Capture the cell that displays the provided text and extract its [X, Y] central coordinate. 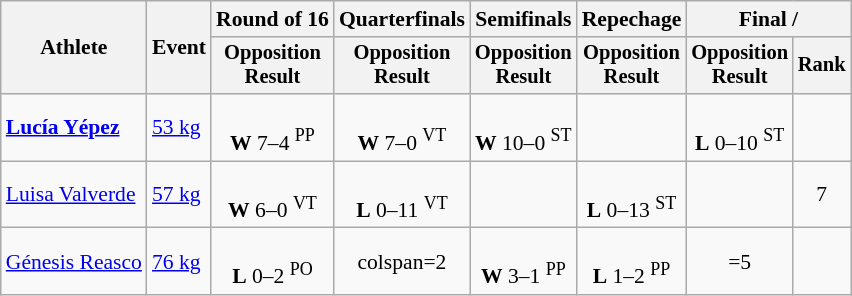
76 kg [179, 262]
W 7–0 VT [402, 128]
Event [179, 48]
Athlete [74, 48]
=5 [740, 262]
L 0–11 VT [402, 194]
W 6–0 VT [272, 194]
L 0–13 ST [632, 194]
Luisa Valverde [74, 194]
W 3–1 PP [524, 262]
Semifinals [524, 19]
L 0–2 PO [272, 262]
L 1–2 PP [632, 262]
53 kg [179, 128]
Repechage [632, 19]
W 7–4 PP [272, 128]
Rank [822, 66]
57 kg [179, 194]
W 10–0 ST [524, 128]
Lucía Yépez [74, 128]
L 0–10 ST [740, 128]
7 [822, 194]
Final / [768, 19]
Génesis Reasco [74, 262]
Round of 16 [272, 19]
colspan=2 [402, 262]
Quarterfinals [402, 19]
